For the text-containing cell, return its midpoint in [x, y] coordinate format. 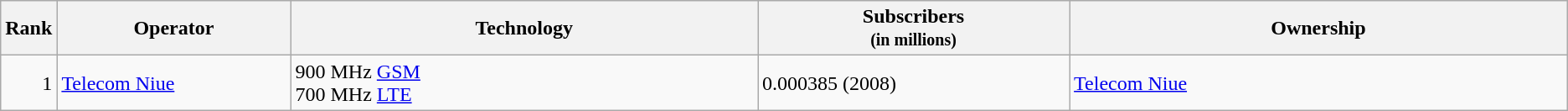
900 MHz GSM700 MHz LTE [524, 82]
Operator [174, 29]
Ownership [1318, 29]
Technology [524, 29]
Subscribers(in millions) [913, 29]
Rank [28, 29]
1 [28, 82]
0.000385 (2008) [913, 82]
